Return the (x, y) coordinate for the center point of the cell that contains the specified text.  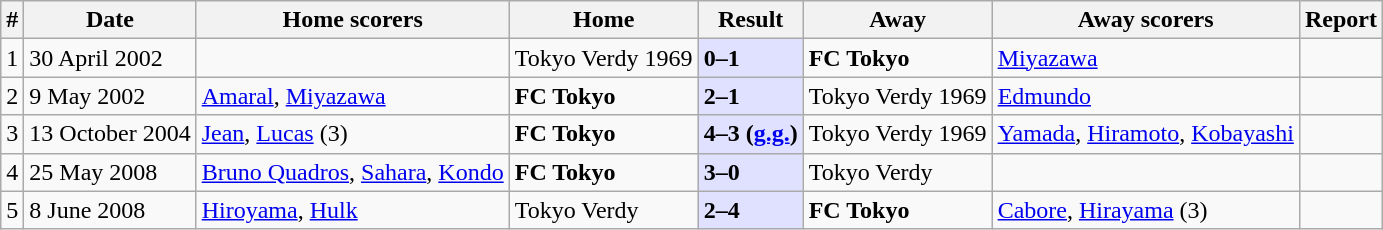
0–1 (750, 58)
8 June 2008 (110, 210)
2–1 (750, 96)
Miyazawa (1146, 58)
Cabore, Hirayama (3) (1146, 210)
9 May 2002 (110, 96)
Home (604, 20)
Jean, Lucas (3) (352, 134)
Date (110, 20)
30 April 2002 (110, 58)
3–0 (750, 172)
4–3 (g.g.) (750, 134)
1 (12, 58)
Away scorers (1146, 20)
3 (12, 134)
13 October 2004 (110, 134)
Home scorers (352, 20)
Edmundo (1146, 96)
Report (1340, 20)
25 May 2008 (110, 172)
4 (12, 172)
Yamada, Hiramoto, Kobayashi (1146, 134)
# (12, 20)
Hiroyama, Hulk (352, 210)
Away (898, 20)
2 (12, 96)
Result (750, 20)
5 (12, 210)
2–4 (750, 210)
Bruno Quadros, Sahara, Kondo (352, 172)
Amaral, Miyazawa (352, 96)
